Return [x, y] of the center of cell containing provided text 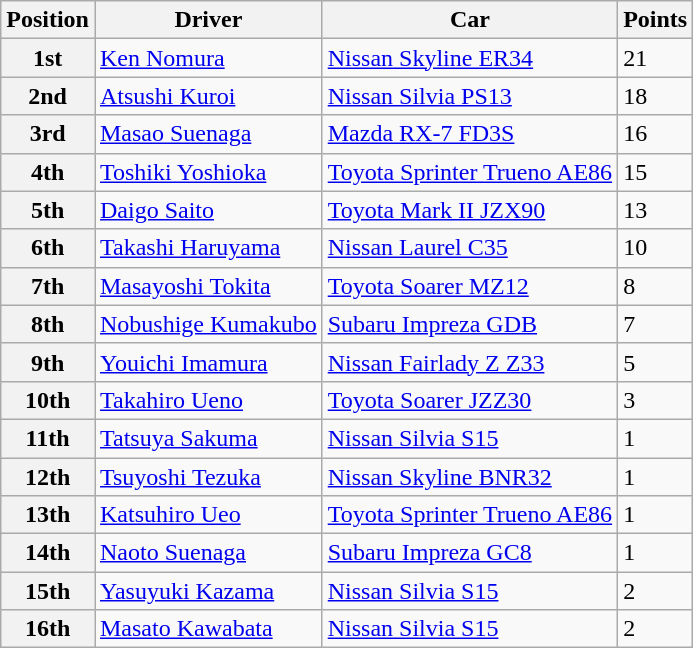
Masayoshi Tokita [208, 286]
Atsushi Kuroi [208, 96]
3 [656, 400]
4th [48, 172]
Takahiro Ueno [208, 400]
Masato Kawabata [208, 629]
Toyota Soarer MZ12 [470, 286]
Katsuhiro Ueo [208, 515]
14th [48, 553]
Car [470, 20]
18 [656, 96]
Subaru Impreza GDB [470, 324]
Naoto Suenaga [208, 553]
Points [656, 20]
Position [48, 20]
5th [48, 210]
Ken Nomura [208, 58]
15 [656, 172]
Subaru Impreza GC8 [470, 553]
Daigo Saito [208, 210]
Mazda RX-7 FD3S [470, 134]
7 [656, 324]
Nissan Silvia PS13 [470, 96]
Takashi Haruyama [208, 248]
Tsuyoshi Tezuka [208, 477]
8 [656, 286]
2nd [48, 96]
Nissan Laurel C35 [470, 248]
15th [48, 591]
6th [48, 248]
Toshiki Yoshioka [208, 172]
5 [656, 362]
10th [48, 400]
7th [48, 286]
13th [48, 515]
10 [656, 248]
13 [656, 210]
Tatsuya Sakuma [208, 438]
11th [48, 438]
3rd [48, 134]
1st [48, 58]
Toyota Soarer JZZ30 [470, 400]
12th [48, 477]
9th [48, 362]
16 [656, 134]
8th [48, 324]
Driver [208, 20]
16th [48, 629]
Toyota Mark II JZX90 [470, 210]
Youichi Imamura [208, 362]
Nissan Skyline ER34 [470, 58]
Yasuyuki Kazama [208, 591]
21 [656, 58]
Nissan Fairlady Z Z33 [470, 362]
Nissan Skyline BNR32 [470, 477]
Nobushige Kumakubo [208, 324]
Masao Suenaga [208, 134]
